Return the (X, Y) coordinate for the center point of the cell that contains the specified text.  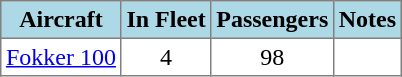
Passengers (272, 20)
Notes (367, 20)
Fokker 100 (61, 57)
In Fleet (166, 20)
98 (272, 57)
Aircraft (61, 20)
4 (166, 57)
